Extract the (X, Y) coordinate from the center of the cell holding the provided text.  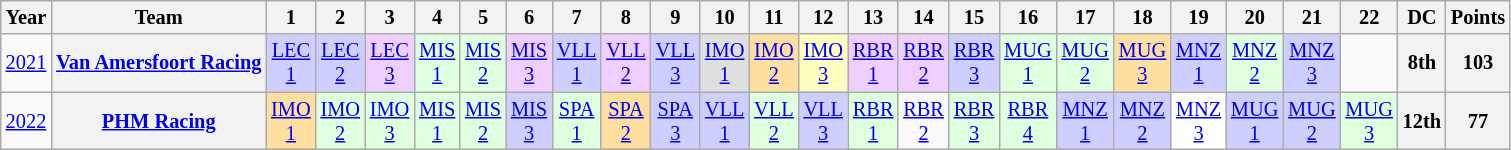
8th (1422, 63)
Year (26, 17)
6 (529, 17)
2 (340, 17)
103 (1478, 63)
10 (724, 17)
77 (1478, 121)
1 (290, 17)
3 (390, 17)
14 (923, 17)
5 (483, 17)
SPA1 (576, 121)
12 (824, 17)
SPA2 (626, 121)
21 (1312, 17)
18 (1142, 17)
LEC3 (390, 63)
19 (1198, 17)
22 (1370, 17)
Points (1478, 17)
2021 (26, 63)
9 (676, 17)
PHM Racing (158, 121)
13 (873, 17)
17 (1086, 17)
11 (774, 17)
16 (1028, 17)
DC (1422, 17)
Van Amersfoort Racing (158, 63)
LEC1 (290, 63)
12th (1422, 121)
Team (158, 17)
2022 (26, 121)
15 (974, 17)
SPA3 (676, 121)
7 (576, 17)
4 (437, 17)
8 (626, 17)
20 (1254, 17)
LEC2 (340, 63)
RBR4 (1028, 121)
